Return (X, Y) of the center of cell containing provided text 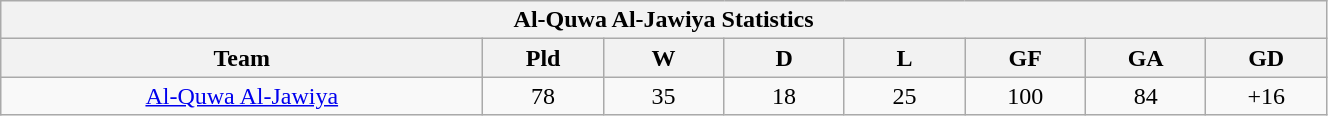
W (664, 58)
GA (1146, 58)
Pld (544, 58)
78 (544, 96)
Al-Quwa Al-Jawiya Statistics (664, 20)
GD (1266, 58)
84 (1146, 96)
25 (904, 96)
100 (1026, 96)
L (904, 58)
+16 (1266, 96)
35 (664, 96)
GF (1026, 58)
18 (784, 96)
Al-Quwa Al-Jawiya (242, 96)
Team (242, 58)
D (784, 58)
